Find where the given text appears and provide that cell's center as [x, y] coordinate. 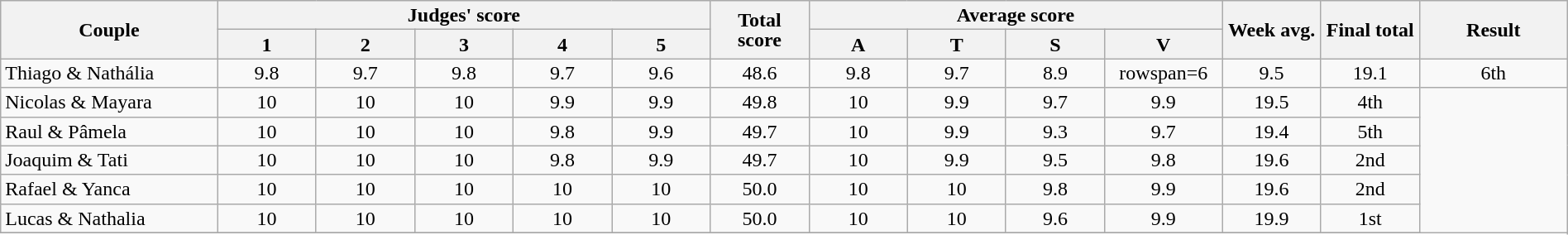
1 [266, 45]
4th [1370, 103]
Rafael & Yanca [109, 189]
A [858, 45]
19.9 [1272, 218]
1st [1370, 218]
Total score [759, 30]
S [1055, 45]
Raul & Pâmela [109, 131]
19.4 [1272, 131]
Thiago & Nathália [109, 73]
6th [1494, 73]
Average score [1016, 15]
48.6 [759, 73]
T [956, 45]
9.3 [1055, 131]
2 [366, 45]
rowspan=6 [1164, 73]
Couple [109, 30]
49.8 [759, 103]
8.9 [1055, 73]
Judges' score [464, 15]
19.1 [1370, 73]
V [1164, 45]
4 [562, 45]
Final total [1370, 30]
19.5 [1272, 103]
5 [662, 45]
Week avg. [1272, 30]
Joaquim & Tati [109, 161]
3 [463, 45]
5th [1370, 131]
Lucas & Nathalia [109, 218]
Result [1494, 30]
Nicolas & Mayara [109, 103]
